Detect which cell encompasses the target text, then output its [x, y] center coordinate. 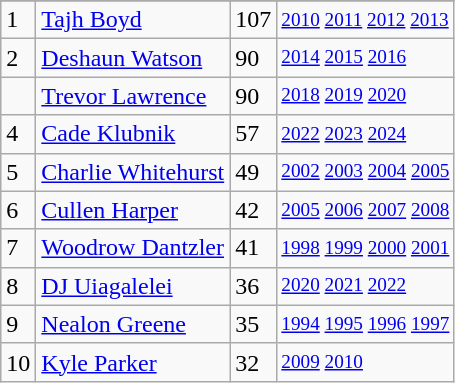
2005 2006 2007 2008 [366, 210]
4 [18, 134]
2009 2010 [366, 362]
9 [18, 324]
1998 1999 2000 2001 [366, 248]
Charlie Whitehurst [133, 172]
6 [18, 210]
Cullen Harper [133, 210]
Woodrow Dantzler [133, 248]
1994 1995 1996 1997 [366, 324]
32 [254, 362]
Cade Klubnik [133, 134]
2010 2011 2012 2013 [366, 20]
DJ Uiagalelei [133, 286]
36 [254, 286]
1 [18, 20]
2020 2021 2022 [366, 286]
Kyle Parker [133, 362]
2014 2015 2016 [366, 58]
8 [18, 286]
107 [254, 20]
Trevor Lawrence [133, 96]
49 [254, 172]
2022 2023 2024 [366, 134]
10 [18, 362]
Deshaun Watson [133, 58]
2 [18, 58]
2002 2003 2004 2005 [366, 172]
2018 2019 2020 [366, 96]
41 [254, 248]
42 [254, 210]
Nealon Greene [133, 324]
7 [18, 248]
5 [18, 172]
Tajh Boyd [133, 20]
57 [254, 134]
35 [254, 324]
